Scan for the cell matching the given text and deliver its (x, y) coordinate at center. 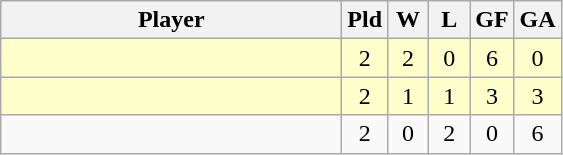
W (408, 20)
Pld (365, 20)
GF (492, 20)
Player (172, 20)
L (450, 20)
GA (538, 20)
